Return [x, y] of the center of cell containing provided text 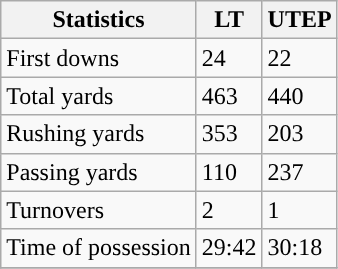
Time of possession [99, 248]
Passing yards [99, 172]
29:42 [229, 248]
UTEP [300, 20]
24 [229, 58]
353 [229, 134]
LT [229, 20]
Total yards [99, 96]
Rushing yards [99, 134]
Statistics [99, 20]
Turnovers [99, 210]
22 [300, 58]
237 [300, 172]
30:18 [300, 248]
203 [300, 134]
1 [300, 210]
440 [300, 96]
First downs [99, 58]
110 [229, 172]
2 [229, 210]
463 [229, 96]
